Locate the cell with the specified text and output its [x, y] center coordinate. 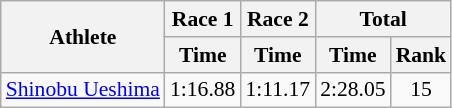
1:11.17 [278, 90]
Total [383, 19]
Rank [422, 55]
1:16.88 [202, 90]
Athlete [83, 36]
Shinobu Ueshima [83, 90]
Race 2 [278, 19]
2:28.05 [352, 90]
Race 1 [202, 19]
15 [422, 90]
